Return the (x, y) coordinate for the center point of the cell that contains the specified text.  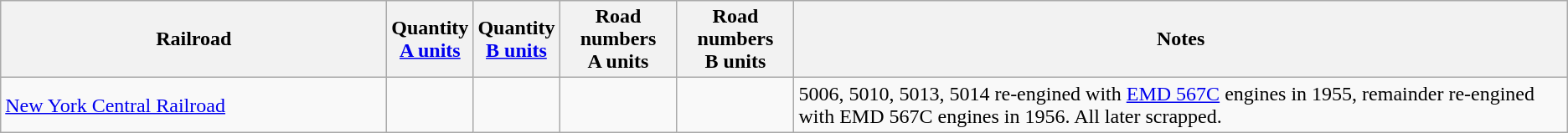
Road numbersB units (735, 39)
QuantityB units (516, 39)
QuantityA units (431, 39)
5006, 5010, 5013, 5014 re-engined with EMD 567C engines in 1955, remainder re-engined with EMD 567C engines in 1956. All later scrapped. (1181, 105)
Notes (1181, 39)
Road numbersA units (618, 39)
New York Central Railroad (194, 105)
Railroad (194, 39)
